Identify which cell holds the provided text, then report its (x, y) central coordinate. 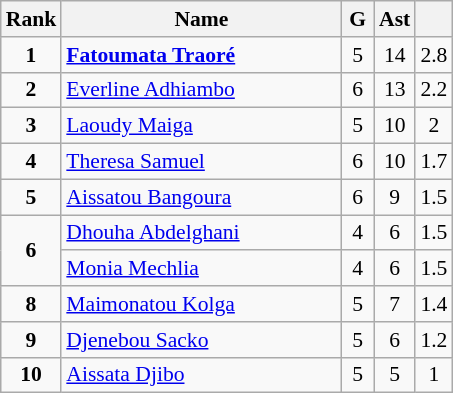
Laoudy Maiga (201, 126)
7 (394, 304)
Ast (394, 19)
Everline Adhiambo (201, 90)
1.7 (434, 162)
Aissata Djibo (201, 375)
Theresa Samuel (201, 162)
G (358, 19)
2.2 (434, 90)
Djenebou Sacko (201, 340)
8 (32, 304)
14 (394, 55)
Fatoumata Traoré (201, 55)
Rank (32, 19)
13 (394, 90)
1.4 (434, 304)
Monia Mechlia (201, 269)
1.2 (434, 340)
Dhouha Abdelghani (201, 233)
Maimonatou Kolga (201, 304)
2.8 (434, 55)
Aissatou Bangoura (201, 197)
Name (201, 19)
3 (32, 126)
